Identify which cell holds the provided text, then report its (x, y) central coordinate. 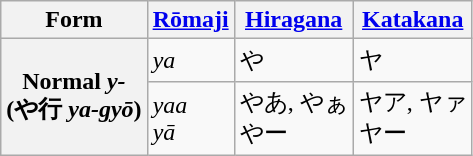
yaayā (190, 118)
やあ, やぁやー (294, 118)
Katakana (412, 20)
Hiragana (294, 20)
や (294, 60)
Normal y-(や行 ya-gyō) (74, 98)
Form (74, 20)
ヤ (412, 60)
Rōmaji (190, 20)
ヤア, ヤァヤー (412, 118)
ya (190, 60)
